Return the [x, y] coordinate for the center point of the cell that contains the specified text.  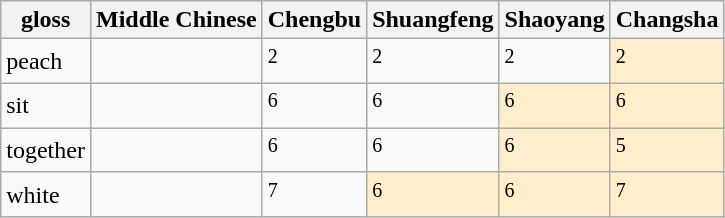
white [46, 194]
5 [667, 150]
peach [46, 62]
together [46, 150]
Shuangfeng [433, 20]
Chengbu [314, 20]
Shaoyang [554, 20]
sit [46, 106]
Middle Chinese [176, 20]
gloss [46, 20]
Changsha [667, 20]
